Pinpoint the cell where the given text exists, returning its [x, y] midpoint coordinate. 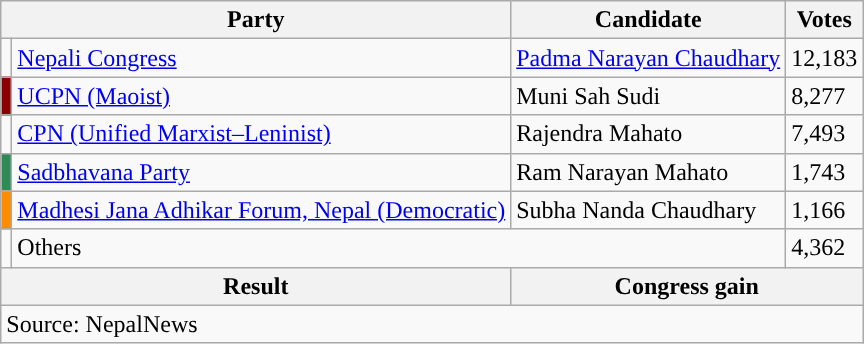
Sadbhavana Party [262, 172]
12,183 [824, 58]
Nepali Congress [262, 58]
Subha Nanda Chaudhary [648, 210]
Result [256, 286]
Party [256, 20]
7,493 [824, 134]
Muni Sah Sudi [648, 96]
Ram Narayan Mahato [648, 172]
Source: NepalNews [432, 324]
1,166 [824, 210]
UCPN (Maoist) [262, 96]
Others [399, 248]
Padma Narayan Chaudhary [648, 58]
Candidate [648, 20]
Votes [824, 20]
4,362 [824, 248]
8,277 [824, 96]
Madhesi Jana Adhikar Forum, Nepal (Democratic) [262, 210]
Congress gain [687, 286]
1,743 [824, 172]
CPN (Unified Marxist–Leninist) [262, 134]
Rajendra Mahato [648, 134]
